For the text-containing cell, return its midpoint in (x, y) coordinate format. 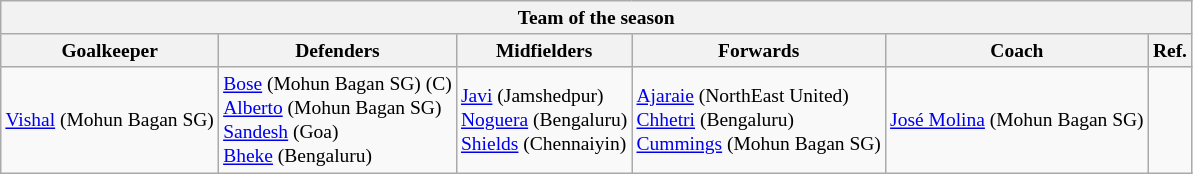
Ref. (1170, 50)
Goalkeeper (110, 50)
Forwards (759, 50)
Coach (1016, 50)
Bose (Mohun Bagan SG) (C) Alberto (Mohun Bagan SG) Sandesh (Goa) Bheke (Bengaluru) (337, 120)
Vishal (Mohun Bagan SG) (110, 120)
Midfielders (544, 50)
Defenders (337, 50)
Javi (Jamshedpur) Noguera (Bengaluru) Shields (Chennaiyin) (544, 120)
José Molina (Mohun Bagan SG) (1016, 120)
Team of the season (596, 18)
Ajaraie (NorthEast United) Chhetri (Bengaluru) Cummings (Mohun Bagan SG) (759, 120)
